Extract the [x, y] coordinate from the center of the cell holding the provided text.  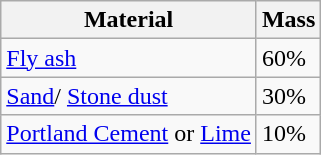
Portland Cement or Lime [129, 134]
10% [288, 134]
Mass [288, 20]
Fly ash [129, 58]
Material [129, 20]
60% [288, 58]
Sand/ Stone dust [129, 96]
30% [288, 96]
